Locate the cell with the specified text and output its [X, Y] center coordinate. 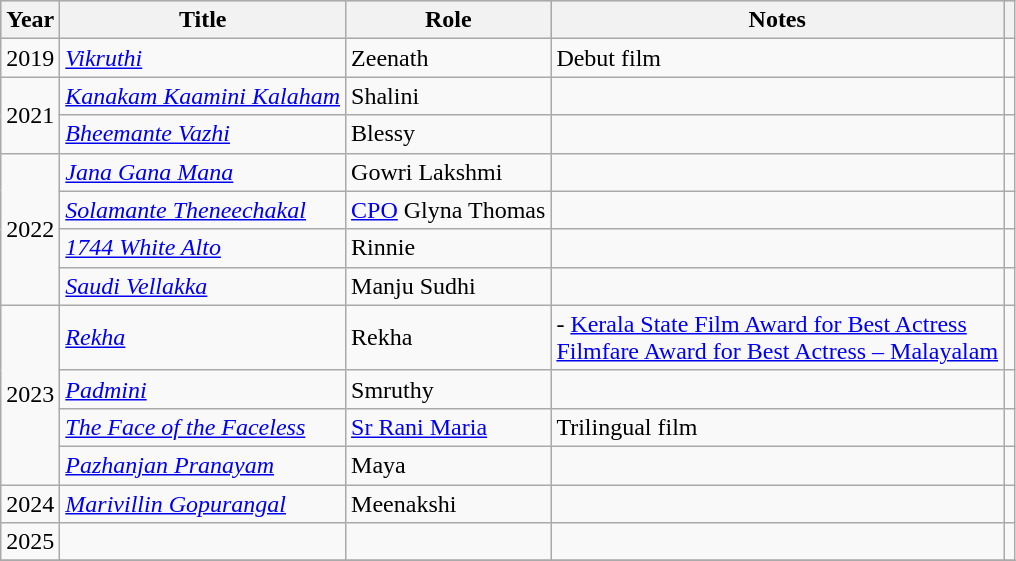
Blessy [448, 134]
Manju Sudhi [448, 286]
Role [448, 20]
Debut film [778, 58]
Year [30, 20]
Vikruthi [203, 58]
Jana Gana Mana [203, 172]
Smruthy [448, 389]
2023 [30, 394]
Title [203, 20]
Notes [778, 20]
2025 [30, 542]
Kanakam Kaamini Kalaham [203, 96]
Shalini [448, 96]
Gowri Lakshmi [448, 172]
Maya [448, 465]
Solamante Theneechakal [203, 210]
2021 [30, 115]
CPO Glyna Thomas [448, 210]
Zeenath [448, 58]
Marivillin Gopurangal [203, 503]
The Face of the Faceless [203, 427]
Sr Rani Maria [448, 427]
2024 [30, 503]
Trilingual film [778, 427]
Bheemante Vazhi [203, 134]
Meenakshi [448, 503]
- Kerala State Film Award for Best Actress Filmfare Award for Best Actress – Malayalam [778, 338]
2019 [30, 58]
1744 White Alto [203, 248]
Pazhanjan Pranayam [203, 465]
2022 [30, 229]
Padmini [203, 389]
Saudi Vellakka [203, 286]
Rinnie [448, 248]
